Search for the cell housing the specified text and yield its (X, Y) center coordinate. 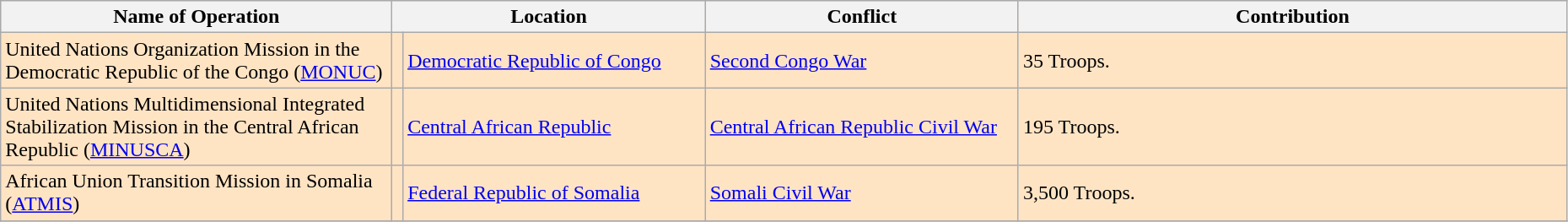
Somali Civil War (862, 192)
Federal Republic of Somalia (555, 192)
3,500 Troops. (1292, 192)
Conflict (862, 17)
United Nations Organization Mission in the Democratic Republic of the Congo (MONUC) (197, 61)
Contribution (1292, 17)
United Nations Multidimensional Integrated Stabilization Mission in the Central African Republic (MINUSCA) (197, 127)
African Union Transition Mission in Somalia (ATMIS) (197, 192)
195 Troops. (1292, 127)
Central African Republic Civil War (862, 127)
Name of Operation (197, 17)
35 Troops. (1292, 61)
Democratic Republic of Congo (555, 61)
Second Congo War (862, 61)
Location (548, 17)
Central African Republic (555, 127)
